Capture the cell that displays the provided text and extract its (X, Y) central coordinate. 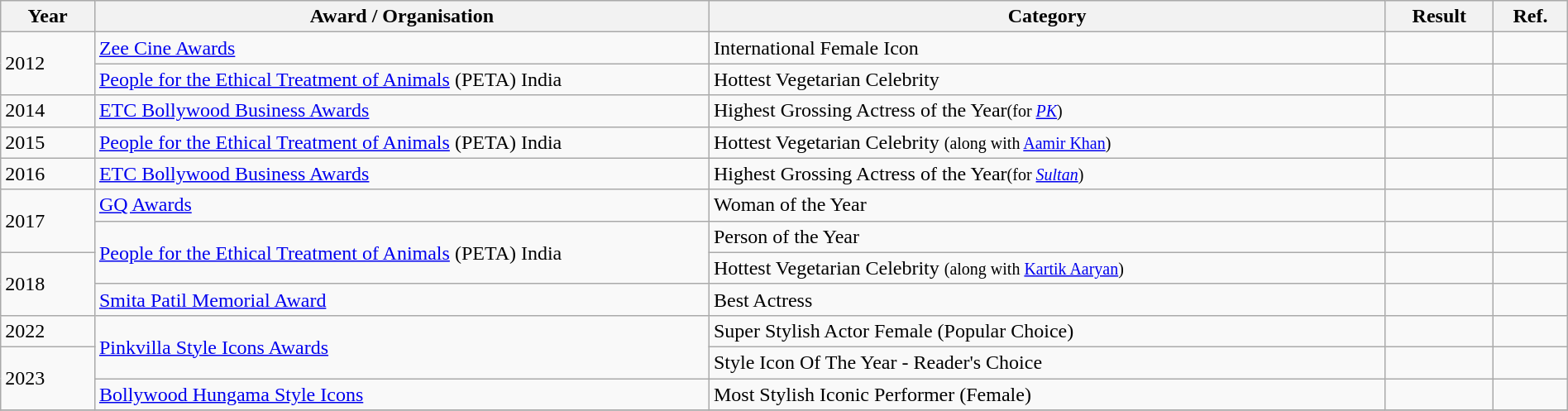
Ref. (1530, 17)
Year (48, 17)
2014 (48, 111)
Bollywood Hungama Style Icons (402, 394)
Result (1439, 17)
Highest Grossing Actress of the Year(for PK) (1047, 111)
Award / Organisation (402, 17)
2018 (48, 284)
Highest Grossing Actress of the Year(for Sultan) (1047, 174)
2023 (48, 378)
Smita Patil Memorial Award (402, 299)
Category (1047, 17)
Hottest Vegetarian Celebrity (1047, 79)
Woman of the Year (1047, 205)
Most Stylish Iconic Performer (Female) (1047, 394)
Style Icon Of The Year - Reader's Choice (1047, 362)
GQ Awards (402, 205)
Person of the Year (1047, 237)
2015 (48, 142)
Pinkvilla Style Icons Awards (402, 346)
Hottest Vegetarian Celebrity (along with Kartik Aaryan) (1047, 268)
2016 (48, 174)
Super Stylish Actor Female (Popular Choice) (1047, 331)
2022 (48, 331)
Zee Cine Awards (402, 48)
Hottest Vegetarian Celebrity (along with Aamir Khan) (1047, 142)
International Female Icon (1047, 48)
Best Actress (1047, 299)
2017 (48, 221)
2012 (48, 64)
